Capture the cell that displays the provided text and extract its (X, Y) central coordinate. 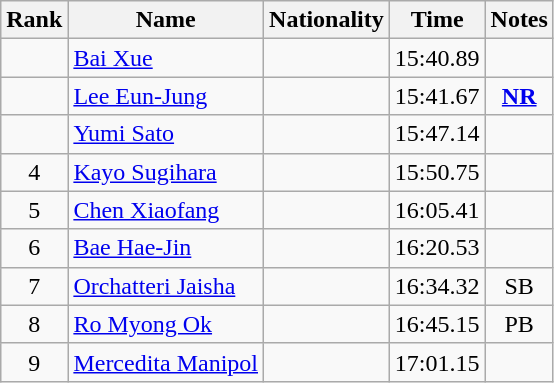
Bae Hae-Jin (166, 248)
16:05.41 (437, 210)
Nationality (327, 20)
17:01.15 (437, 362)
Rank (34, 20)
Yumi Sato (166, 134)
Time (437, 20)
NR (519, 96)
15:41.67 (437, 96)
15:47.14 (437, 134)
8 (34, 324)
7 (34, 286)
Mercedita Manipol (166, 362)
4 (34, 172)
15:40.89 (437, 58)
Ro Myong Ok (166, 324)
5 (34, 210)
Kayo Sugihara (166, 172)
Orchatteri Jaisha (166, 286)
16:20.53 (437, 248)
SB (519, 286)
Notes (519, 20)
16:45.15 (437, 324)
6 (34, 248)
Name (166, 20)
15:50.75 (437, 172)
9 (34, 362)
PB (519, 324)
Chen Xiaofang (166, 210)
16:34.32 (437, 286)
Lee Eun-Jung (166, 96)
Bai Xue (166, 58)
